For the text-containing cell, return its midpoint in [x, y] coordinate format. 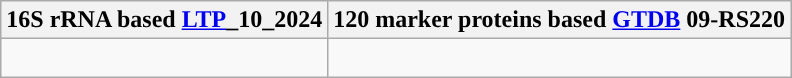
16S rRNA based LTP_10_2024 [164, 20]
120 marker proteins based GTDB 09-RS220 [560, 20]
